Return (X, Y) of the center of cell containing provided text 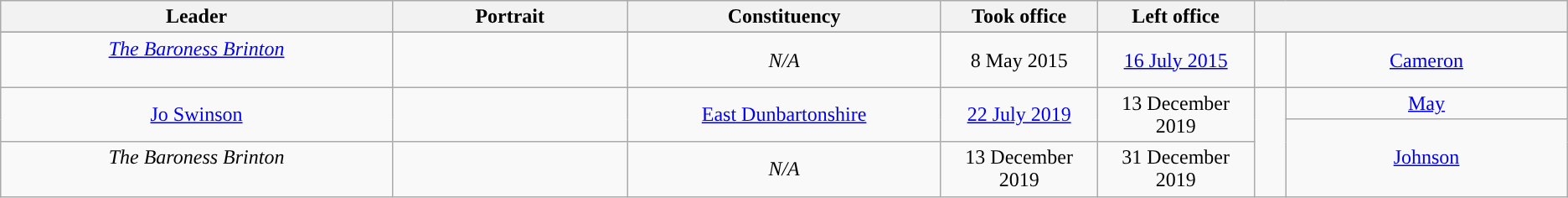
31 December 2019 (1176, 169)
16 July 2015 (1176, 60)
May (1426, 103)
Leader (197, 17)
Left office (1176, 17)
East Dunbartonshire (784, 114)
22 July 2019 (1019, 114)
Portrait (509, 17)
Cameron (1426, 60)
Took office (1019, 17)
Johnson (1426, 158)
8 May 2015 (1019, 60)
Constituency (784, 17)
Jo Swinson (197, 114)
